Locate the cell with the specified text and output its (x, y) center coordinate. 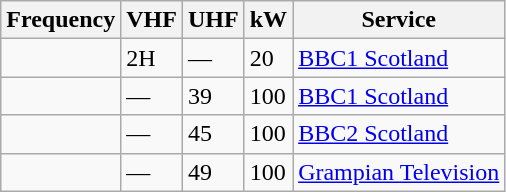
Service (399, 20)
45 (213, 134)
VHF (152, 20)
20 (268, 58)
Grampian Television (399, 172)
49 (213, 172)
kW (268, 20)
UHF (213, 20)
BBC2 Scotland (399, 134)
39 (213, 96)
Frequency (61, 20)
2H (152, 58)
